Return the [X, Y] coordinate for the center point of the cell that contains the specified text.  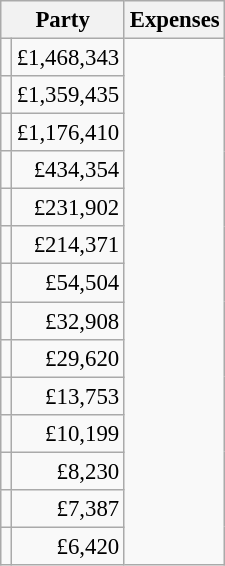
£8,230 [68, 471]
£10,199 [68, 433]
Party [63, 20]
£32,908 [68, 321]
£1,468,343 [68, 58]
£1,359,435 [68, 95]
£6,420 [68, 546]
£13,753 [68, 396]
£54,504 [68, 283]
£1,176,410 [68, 133]
£231,902 [68, 208]
Expenses [174, 20]
£214,371 [68, 245]
£434,354 [68, 170]
£29,620 [68, 358]
£7,387 [68, 509]
